Locate the cell with the specified text and output its (X, Y) center coordinate. 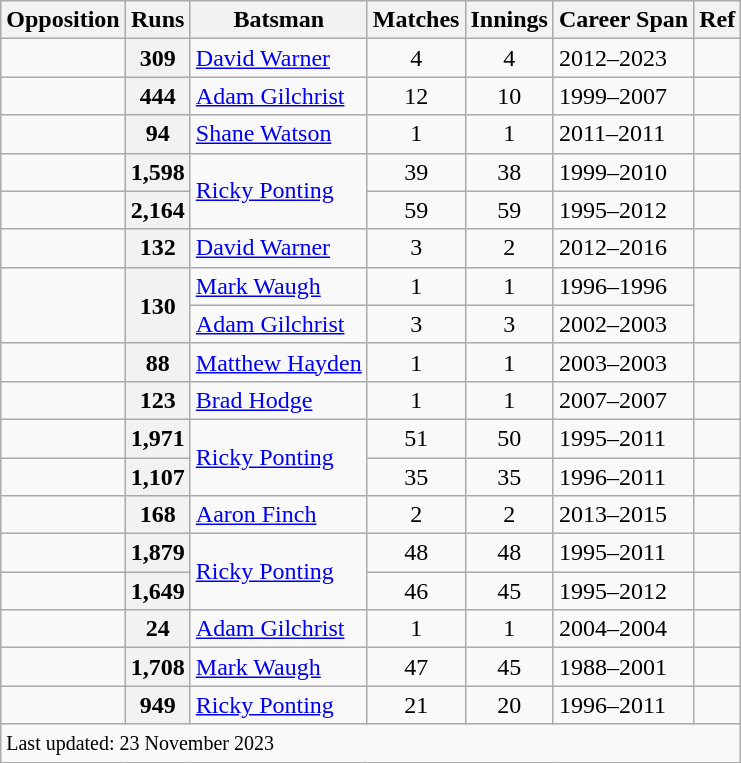
Brad Hodge (278, 400)
1999–2010 (623, 172)
444 (158, 96)
1996–1996 (623, 286)
309 (158, 58)
1,107 (158, 477)
21 (416, 705)
Matches (416, 20)
2012–2023 (623, 58)
24 (158, 629)
949 (158, 705)
123 (158, 400)
2012–2016 (623, 248)
1999–2007 (623, 96)
39 (416, 172)
Opposition (63, 20)
20 (509, 705)
168 (158, 515)
1,708 (158, 667)
2013–2015 (623, 515)
47 (416, 667)
88 (158, 362)
Ref (718, 20)
38 (509, 172)
Matthew Hayden (278, 362)
46 (416, 591)
2004–2004 (623, 629)
2,164 (158, 210)
94 (158, 134)
10 (509, 96)
50 (509, 438)
Career Span (623, 20)
Runs (158, 20)
51 (416, 438)
1988–2001 (623, 667)
1,649 (158, 591)
2011–2011 (623, 134)
Batsman (278, 20)
132 (158, 248)
2002–2003 (623, 324)
2007–2007 (623, 400)
1,598 (158, 172)
Shane Watson (278, 134)
1,971 (158, 438)
Last updated: 23 November 2023 (371, 743)
Aaron Finch (278, 515)
12 (416, 96)
130 (158, 305)
1,879 (158, 553)
Innings (509, 20)
2003–2003 (623, 362)
